Scan for the cell matching the given text and deliver its (X, Y) coordinate at center. 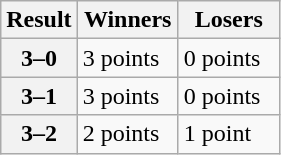
Winners (128, 20)
3–0 (39, 58)
Losers (228, 20)
3–1 (39, 96)
Result (39, 20)
3–2 (39, 134)
2 points (128, 134)
1 point (228, 134)
